Search for the cell housing the specified text and yield its (X, Y) center coordinate. 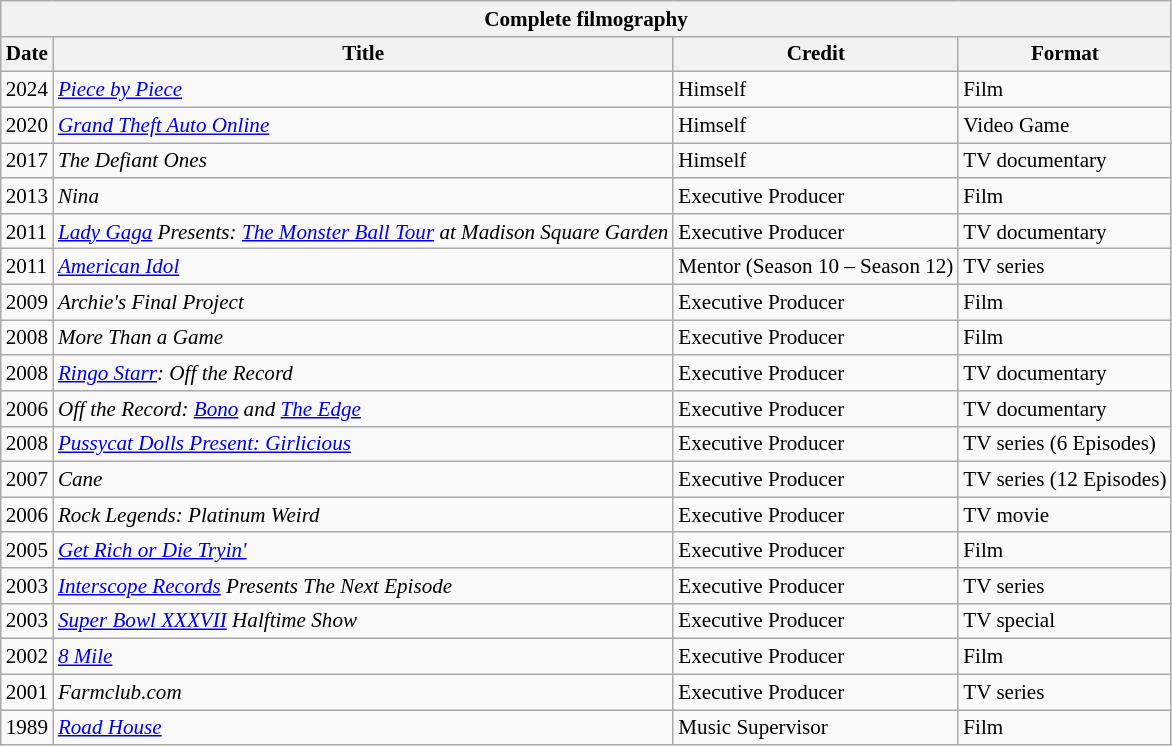
Ringo Starr: Off the Record (363, 372)
Format (1064, 54)
2013 (27, 196)
2005 (27, 550)
TV movie (1064, 514)
Credit (816, 54)
Title (363, 54)
Archie's Final Project (363, 302)
Interscope Records Presents The Next Episode (363, 586)
Pussycat Dolls Present: Girlicious (363, 444)
Mentor (Season 10 – Season 12) (816, 266)
Complete filmography (586, 18)
2020 (27, 124)
Road House (363, 728)
Get Rich or Die Tryin' (363, 550)
American Idol (363, 266)
Video Game (1064, 124)
Lady Gaga Presents: The Monster Ball Tour at Madison Square Garden (363, 230)
Music Supervisor (816, 728)
Farmclub.com (363, 692)
2002 (27, 656)
Cane (363, 480)
Grand Theft Auto Online (363, 124)
Date (27, 54)
Piece by Piece (363, 90)
2024 (27, 90)
More Than a Game (363, 338)
Nina (363, 196)
The Defiant Ones (363, 160)
2007 (27, 480)
TV series (6 Episodes) (1064, 444)
8 Mile (363, 656)
TV special (1064, 620)
2001 (27, 692)
1989 (27, 728)
Rock Legends: Platinum Weird (363, 514)
2009 (27, 302)
2017 (27, 160)
Super Bowl XXXVII Halftime Show (363, 620)
TV series (12 Episodes) (1064, 480)
Off the Record: Bono and The Edge (363, 408)
